Return [X, Y] of the center of cell containing provided text 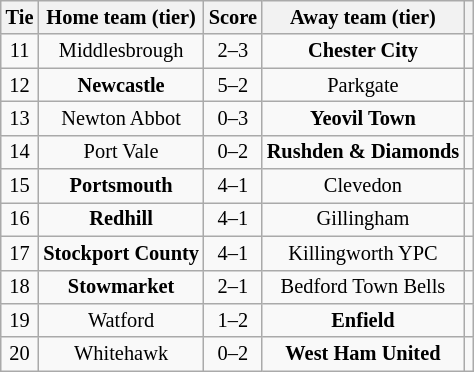
18 [20, 287]
1–2 [233, 320]
Stowmarket [120, 287]
15 [20, 186]
11 [20, 51]
West Ham United [363, 354]
Newton Abbot [120, 118]
2–3 [233, 51]
16 [20, 219]
2–1 [233, 287]
Middlesbrough [120, 51]
5–2 [233, 85]
Rushden & Diamonds [363, 152]
Home team (tier) [120, 17]
Gillingham [363, 219]
Portsmouth [120, 186]
Away team (tier) [363, 17]
20 [20, 354]
Yeovil Town [363, 118]
17 [20, 253]
12 [20, 85]
Stockport County [120, 253]
Clevedon [363, 186]
Parkgate [363, 85]
Watford [120, 320]
Bedford Town Bells [363, 287]
Whitehawk [120, 354]
13 [20, 118]
Port Vale [120, 152]
Chester City [363, 51]
Score [233, 17]
Redhill [120, 219]
Newcastle [120, 85]
0–3 [233, 118]
14 [20, 152]
Enfield [363, 320]
19 [20, 320]
Tie [20, 17]
Killingworth YPC [363, 253]
